Identify which cell holds the provided text, then report its (x, y) central coordinate. 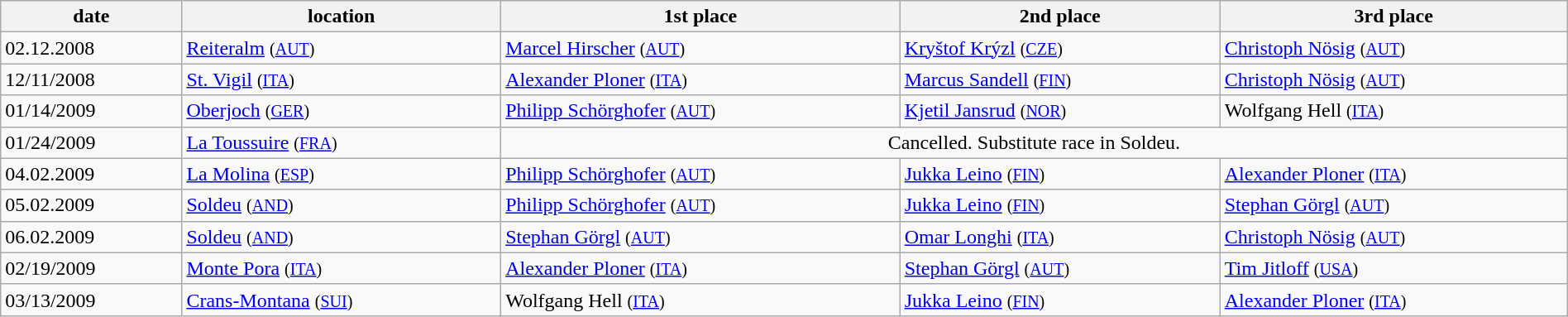
Kjetil Jansrud (NOR) (1060, 111)
01/14/2009 (91, 111)
Oberjoch (GER) (342, 111)
St. Vigil (ITA) (342, 79)
La Molina (ESP) (342, 174)
Monte Pora (ITA) (342, 268)
03/13/2009 (91, 300)
12/11/2008 (91, 79)
02/19/2009 (91, 268)
01/24/2009 (91, 142)
04.02.2009 (91, 174)
Cancelled. Substitute race in Soldeu. (1035, 142)
Kryštof Krýzl (CZE) (1060, 48)
06.02.2009 (91, 237)
date (91, 17)
05.02.2009 (91, 205)
1st place (701, 17)
2nd place (1060, 17)
02.12.2008 (91, 48)
location (342, 17)
Marcel Hirscher (AUT) (701, 48)
3rd place (1394, 17)
Reiteralm (AUT) (342, 48)
Crans-Montana (SUI) (342, 300)
Omar Longhi (ITA) (1060, 237)
La Toussuire (FRA) (342, 142)
Marcus Sandell (FIN) (1060, 79)
Tim Jitloff (USA) (1394, 268)
